Identify which cell holds the provided text, then report its (x, y) central coordinate. 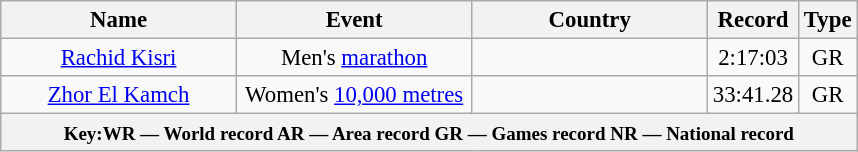
Country (590, 20)
Key:WR — World record AR — Area record GR — Games record NR — National record (429, 133)
Men's marathon (354, 58)
33:41.28 (754, 95)
Zhor El Kamch (119, 95)
Name (119, 20)
Event (354, 20)
Type (828, 20)
Record (754, 20)
Rachid Kisri (119, 58)
2:17:03 (754, 58)
Women's 10,000 metres (354, 95)
